Detect which cell encompasses the target text, then output its [X, Y] center coordinate. 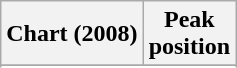
Peak position [189, 34]
Chart (2008) [72, 34]
